Scan for the cell matching the given text and deliver its (x, y) coordinate at center. 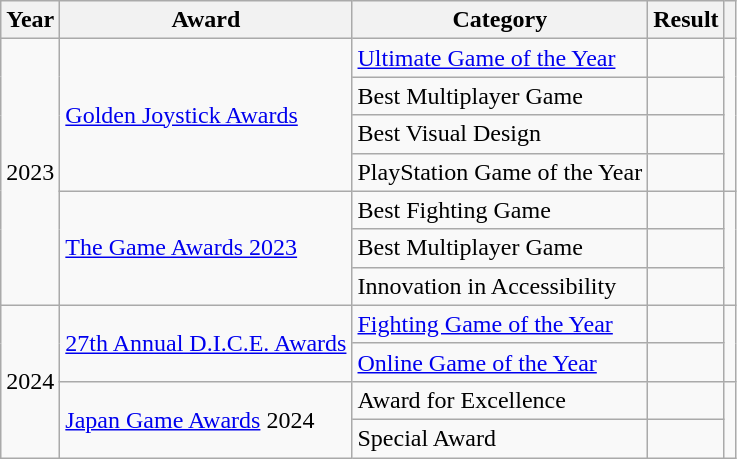
27th Annual D.I.C.E. Awards (206, 343)
Award (206, 20)
Special Award (500, 438)
Japan Game Awards 2024 (206, 419)
Fighting Game of the Year (500, 324)
PlayStation Game of the Year (500, 172)
Golden Joystick Awards (206, 115)
Category (500, 20)
2024 (30, 381)
2023 (30, 172)
Year (30, 20)
Best Visual Design (500, 134)
Best Fighting Game (500, 210)
Innovation in Accessibility (500, 286)
The Game Awards 2023 (206, 248)
Award for Excellence (500, 400)
Result (686, 20)
Online Game of the Year (500, 362)
Ultimate Game of the Year (500, 58)
